Scan for the cell matching the given text and deliver its [X, Y] coordinate at center. 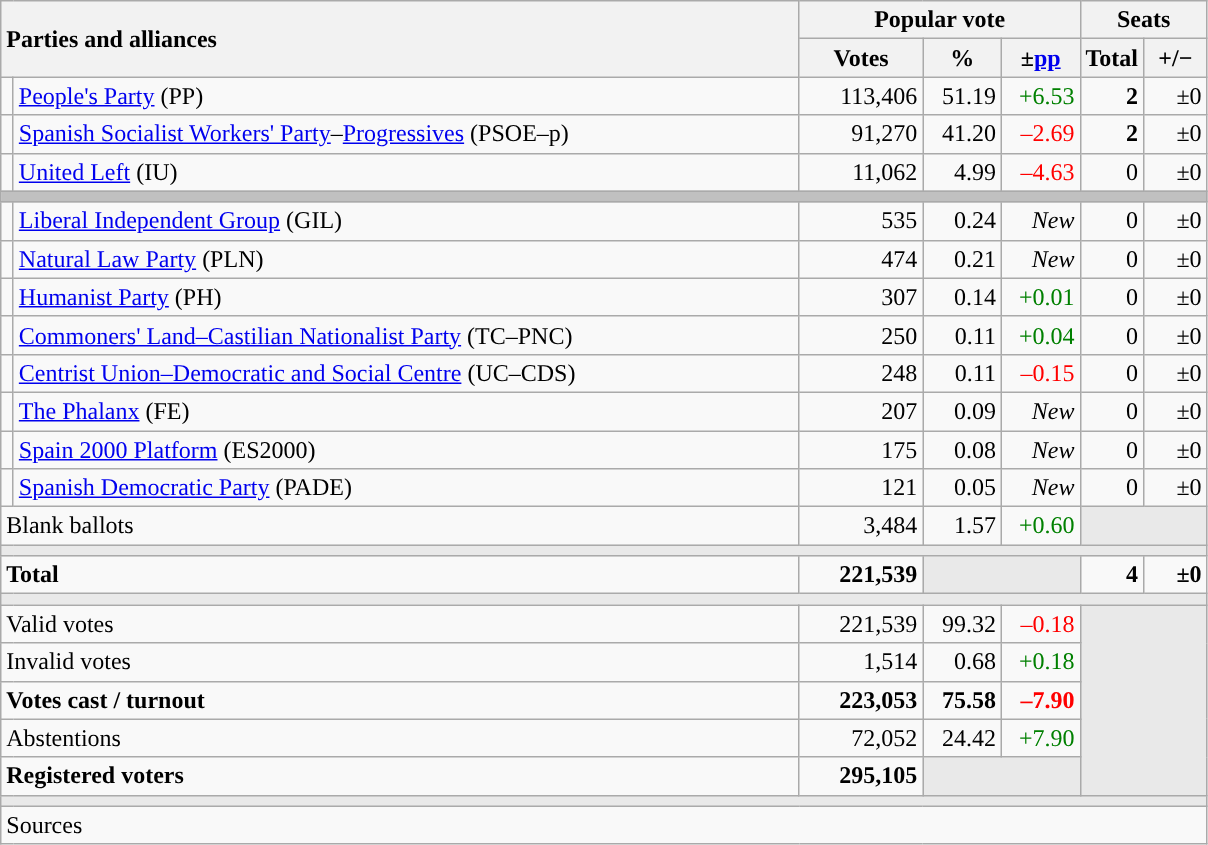
+6.53 [1040, 96]
Liberal Independent Group (GIL) [406, 221]
Popular vote [940, 20]
99.32 [962, 624]
+0.01 [1040, 297]
Votes cast / turnout [400, 700]
113,406 [861, 96]
Natural Law Party (PLN) [406, 259]
Sources [604, 825]
Abstentions [400, 738]
4 [1112, 575]
Centrist Union–Democratic and Social Centre (UC–CDS) [406, 373]
Humanist Party (PH) [406, 297]
3,484 [861, 526]
Valid votes [400, 624]
United Left (IU) [406, 172]
307 [861, 297]
175 [861, 449]
0.05 [962, 488]
474 [861, 259]
+7.90 [1040, 738]
Blank ballots [400, 526]
41.20 [962, 134]
0.21 [962, 259]
72,052 [861, 738]
–0.18 [1040, 624]
Spanish Socialist Workers' Party–Progressives (PSOE–p) [406, 134]
0.68 [962, 662]
Parties and alliances [400, 39]
+0.04 [1040, 335]
535 [861, 221]
% [962, 58]
4.99 [962, 172]
–0.15 [1040, 373]
Seats [1144, 20]
+0.18 [1040, 662]
People's Party (PP) [406, 96]
207 [861, 411]
–7.90 [1040, 700]
Registered voters [400, 776]
+/− [1176, 58]
223,053 [861, 700]
75.58 [962, 700]
0.08 [962, 449]
0.24 [962, 221]
±pp [1040, 58]
11,062 [861, 172]
91,270 [861, 134]
Spain 2000 Platform (ES2000) [406, 449]
Spanish Democratic Party (PADE) [406, 488]
0.14 [962, 297]
The Phalanx (FE) [406, 411]
–4.63 [1040, 172]
250 [861, 335]
–2.69 [1040, 134]
295,105 [861, 776]
121 [861, 488]
+0.60 [1040, 526]
248 [861, 373]
Commoners' Land–Castilian Nationalist Party (TC–PNC) [406, 335]
51.19 [962, 96]
Votes [861, 58]
24.42 [962, 738]
0.09 [962, 411]
Invalid votes [400, 662]
1.57 [962, 526]
1,514 [861, 662]
